Identify which cell holds the provided text, then report its (x, y) central coordinate. 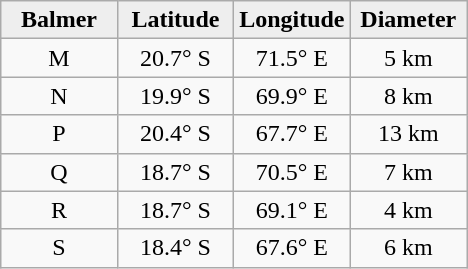
19.9° S (175, 96)
Diameter (408, 20)
8 km (408, 96)
18.4° S (175, 248)
20.7° S (175, 58)
20.4° S (175, 134)
70.5° E (292, 172)
Latitude (175, 20)
69.9° E (292, 96)
67.6° E (292, 248)
7 km (408, 172)
6 km (408, 248)
Balmer (59, 20)
4 km (408, 210)
Q (59, 172)
71.5° E (292, 58)
69.1° E (292, 210)
M (59, 58)
N (59, 96)
P (59, 134)
13 km (408, 134)
5 km (408, 58)
S (59, 248)
Longitude (292, 20)
R (59, 210)
67.7° E (292, 134)
